From the cell containing the given text, extract its center point as (x, y) coordinate. 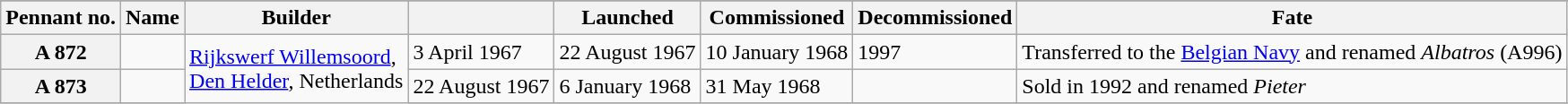
Commissioned (777, 18)
A 872 (61, 52)
Pennant no. (61, 18)
Builder (296, 18)
31 May 1968 (777, 86)
1997 (935, 52)
3 April 1967 (481, 52)
Decommissioned (935, 18)
Name (152, 18)
Sold in 1992 and renamed Pieter (1292, 86)
Launched (628, 18)
Transferred to the Belgian Navy and renamed Albatros (A996) (1292, 52)
A 873 (61, 86)
10 January 1968 (777, 52)
6 January 1968 (628, 86)
Rijkswerf Willemsoord, Den Helder, Netherlands (296, 69)
Fate (1292, 18)
